Extract the [x, y] coordinate from the center of the cell holding the provided text.  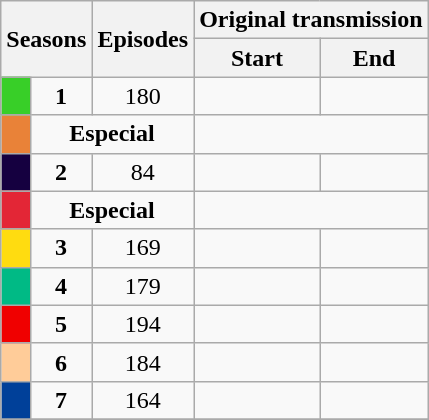
84 [143, 172]
180 [143, 96]
1 [61, 96]
3 [61, 248]
End [374, 58]
5 [61, 324]
7 [61, 400]
184 [143, 362]
2 [61, 172]
Seasons [46, 39]
179 [143, 286]
164 [143, 400]
169 [143, 248]
4 [61, 286]
6 [61, 362]
194 [143, 324]
Episodes [143, 39]
Original transmission [311, 20]
Start [258, 58]
